Extract the (x, y) coordinate from the center of the cell holding the provided text.  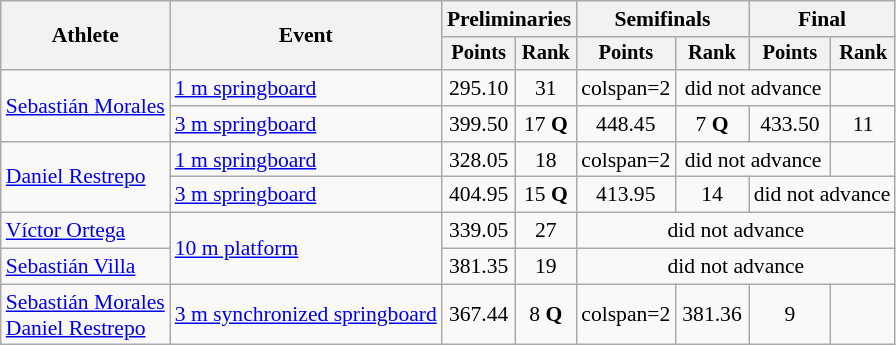
404.95 (479, 195)
11 (864, 124)
433.50 (790, 124)
448.45 (626, 124)
31 (546, 88)
19 (546, 267)
7 Q (712, 124)
9 (790, 314)
14 (712, 195)
295.10 (479, 88)
3 m synchronized springboard (306, 314)
Event (306, 36)
Sebastián Morales (86, 106)
Preliminaries (509, 19)
18 (546, 160)
328.05 (479, 160)
8 Q (546, 314)
Daniel Restrepo (86, 178)
Sebastián Villa (86, 267)
381.36 (712, 314)
Víctor Ortega (86, 231)
399.50 (479, 124)
Sebastián MoralesDaniel Restrepo (86, 314)
381.35 (479, 267)
Semifinals (662, 19)
Final (822, 19)
Athlete (86, 36)
413.95 (626, 195)
339.05 (479, 231)
17 Q (546, 124)
27 (546, 231)
15 Q (546, 195)
367.44 (479, 314)
10 m platform (306, 248)
